For the text-containing cell, return its midpoint in (X, Y) coordinate format. 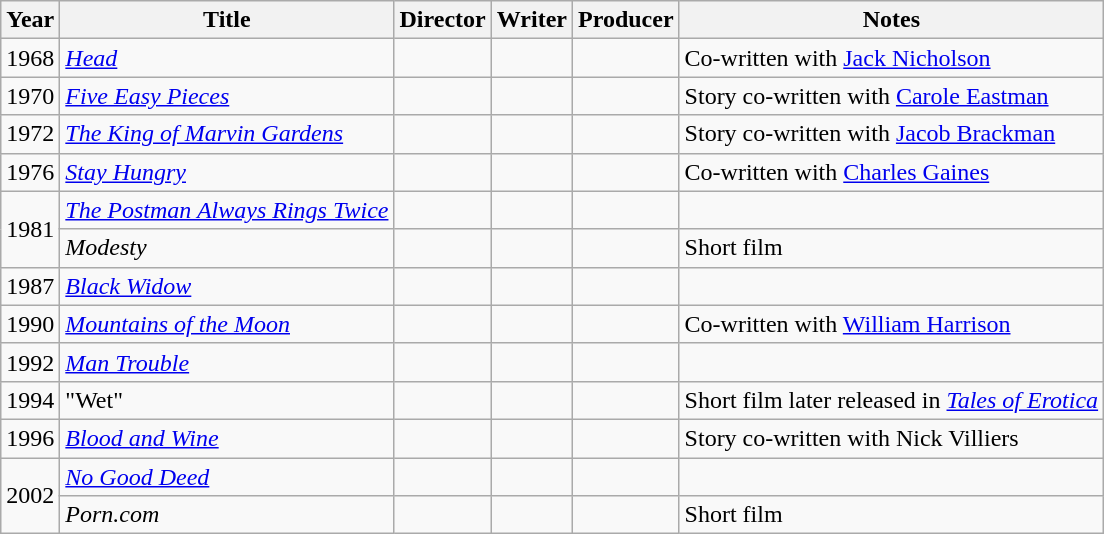
Notes (892, 20)
Black Widow (227, 286)
1994 (30, 400)
1968 (30, 58)
1987 (30, 286)
Short film later released in Tales of Erotica (892, 400)
Story co-written with Carole Eastman (892, 96)
Modesty (227, 248)
No Good Deed (227, 477)
1972 (30, 134)
1992 (30, 362)
1981 (30, 229)
Producer (626, 20)
Story co-written with Jacob Brackman (892, 134)
The Postman Always Rings Twice (227, 210)
Stay Hungry (227, 172)
Writer (532, 20)
Co-written with Jack Nicholson (892, 58)
Year (30, 20)
Co-written with Charles Gaines (892, 172)
Co-written with William Harrison (892, 324)
2002 (30, 496)
The King of Marvin Gardens (227, 134)
1976 (30, 172)
Five Easy Pieces (227, 96)
Man Trouble (227, 362)
1970 (30, 96)
Head (227, 58)
1990 (30, 324)
Blood and Wine (227, 438)
1996 (30, 438)
"Wet" (227, 400)
Title (227, 20)
Director (442, 20)
Mountains of the Moon (227, 324)
Porn.com (227, 515)
Story co-written with Nick Villiers (892, 438)
